Extract the (X, Y) coordinate from the center of the cell holding the provided text.  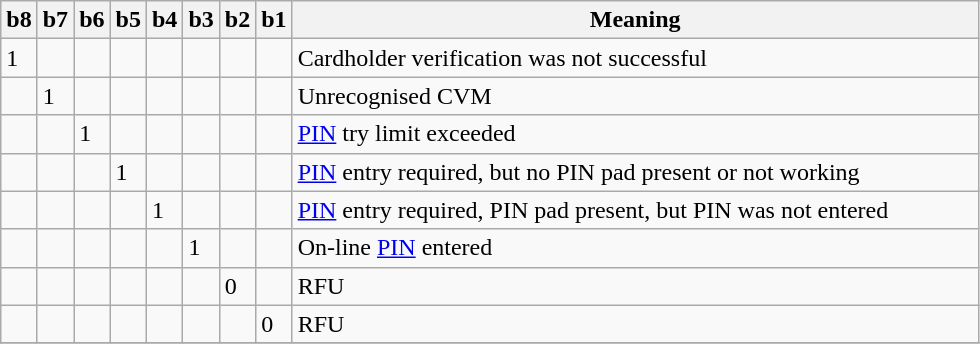
b1 (274, 20)
Unrecognised CVM (635, 96)
b8 (19, 20)
b3 (201, 20)
PIN try limit exceeded (635, 134)
b6 (92, 20)
b2 (237, 20)
PIN entry required, but no PIN pad present or not working (635, 172)
b4 (164, 20)
b7 (55, 20)
On-line PIN entered (635, 248)
Meaning (635, 20)
b5 (128, 20)
PIN entry required, PIN pad present, but PIN was not entered (635, 210)
Cardholder verification was not successful (635, 58)
